Detect which cell encompasses the target text, then output its (x, y) center coordinate. 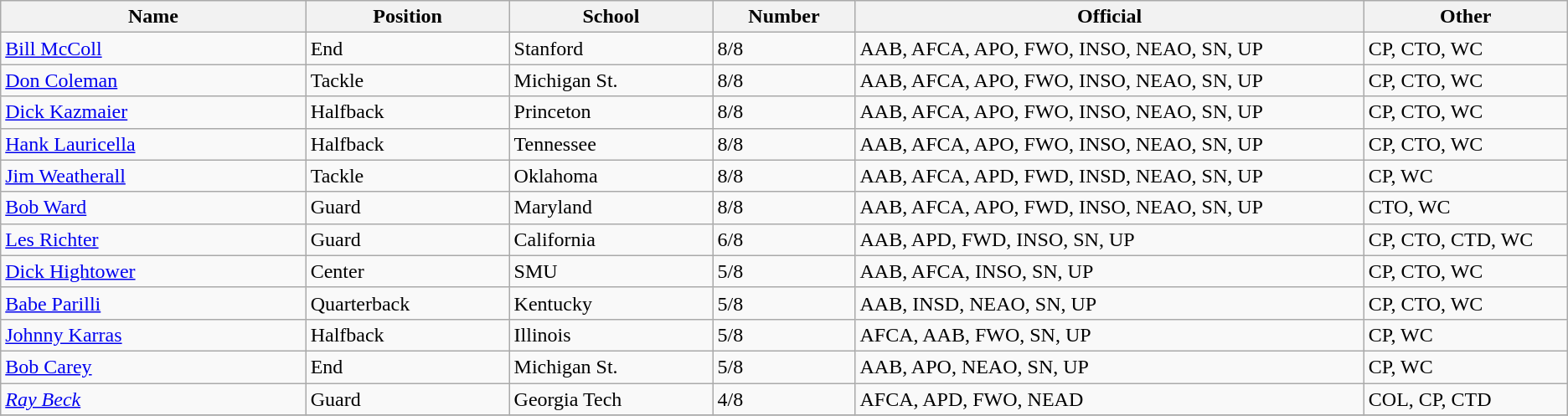
Johnny Karras (153, 335)
Number (784, 17)
Maryland (611, 208)
CP, CTO, CTD, WC (1466, 239)
Bill McColl (153, 49)
Dick Hightower (153, 271)
Name (153, 17)
Princeton (611, 112)
COL, CP, CTD (1466, 399)
Illinois (611, 335)
4/8 (784, 399)
AAB, APD, FWD, INSO, SN, UP (1109, 239)
School (611, 17)
AAB, AFCA, APD, FWD, INSD, NEAO, SN, UP (1109, 176)
AAB, INSD, NEAO, SN, UP (1109, 303)
CTO, WC (1466, 208)
Position (407, 17)
Dick Kazmaier (153, 112)
Hank Lauricella (153, 144)
Bob Carey (153, 367)
AFCA, AAB, FWO, SN, UP (1109, 335)
Official (1109, 17)
Georgia Tech (611, 399)
Les Richter (153, 239)
Babe Parilli (153, 303)
AFCA, APD, FWO, NEAD (1109, 399)
AAB, AFCA, INSO, SN, UP (1109, 271)
AAB, APO, NEAO, SN, UP (1109, 367)
Kentucky (611, 303)
SMU (611, 271)
Ray Beck (153, 399)
Quarterback (407, 303)
Tennessee (611, 144)
Center (407, 271)
Jim Weatherall (153, 176)
Don Coleman (153, 80)
California (611, 239)
AAB, AFCA, APO, FWD, INSO, NEAO, SN, UP (1109, 208)
Bob Ward (153, 208)
6/8 (784, 239)
Other (1466, 17)
Oklahoma (611, 176)
Stanford (611, 49)
